Capture the cell that displays the provided text and extract its (x, y) central coordinate. 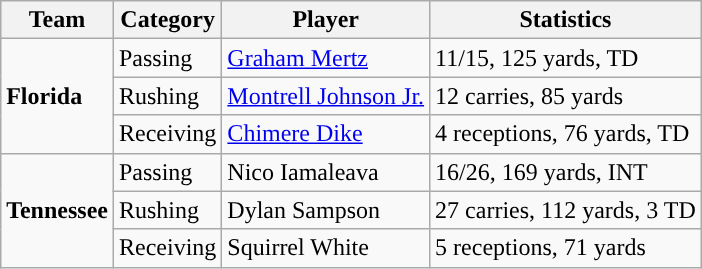
Category (167, 20)
Florida (58, 96)
12 carries, 85 yards (566, 96)
27 carries, 112 yards, 3 TD (566, 210)
Chimere Dike (326, 134)
Dylan Sampson (326, 210)
Statistics (566, 20)
Player (326, 20)
5 receptions, 71 yards (566, 248)
4 receptions, 76 yards, TD (566, 134)
Nico Iamaleava (326, 172)
11/15, 125 yards, TD (566, 58)
Team (58, 20)
Squirrel White (326, 248)
Tennessee (58, 210)
Montrell Johnson Jr. (326, 96)
Graham Mertz (326, 58)
16/26, 169 yards, INT (566, 172)
